Scan for the cell matching the given text and deliver its (X, Y) coordinate at center. 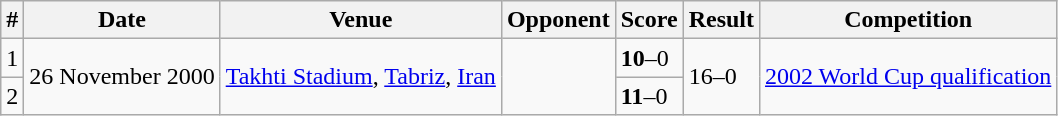
Competition (908, 20)
# (12, 20)
Score (649, 20)
10–0 (649, 58)
26 November 2000 (122, 77)
2 (12, 96)
2002 World Cup qualification (908, 77)
1 (12, 58)
Opponent (558, 20)
Date (122, 20)
16–0 (721, 77)
11–0 (649, 96)
Takhti Stadium, Tabriz, Iran (360, 77)
Result (721, 20)
Venue (360, 20)
